Pinpoint the cell where the given text exists, returning its (x, y) midpoint coordinate. 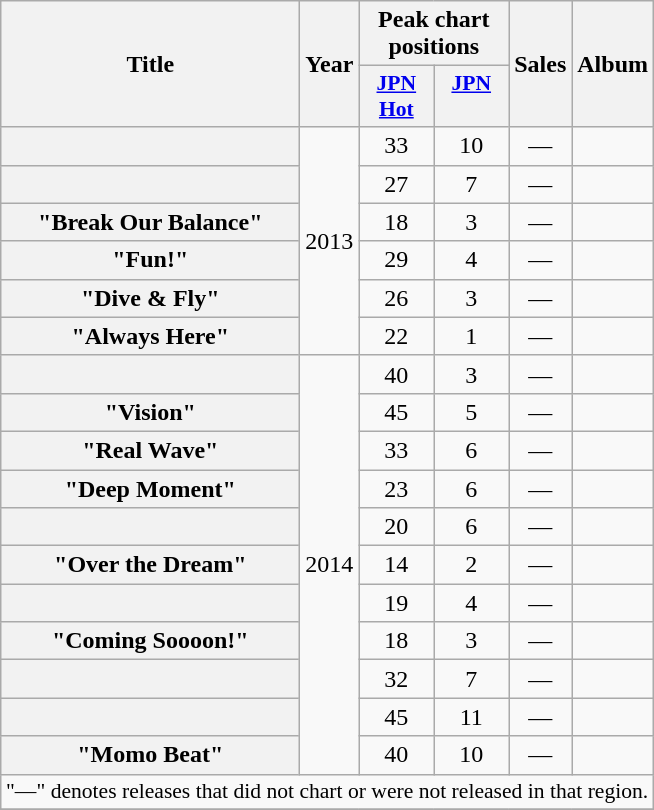
JPN (472, 96)
2013 (330, 241)
"Coming Soooon!" (150, 641)
2 (472, 565)
27 (396, 184)
20 (396, 527)
23 (396, 489)
5 (472, 412)
Sales (540, 64)
"—" denotes releases that did not chart or were not released in that region. (328, 792)
14 (396, 565)
19 (396, 603)
"Always Here" (150, 336)
29 (396, 260)
"Real Wave" (150, 450)
"Over the Dream" (150, 565)
"Dive & Fly" (150, 298)
"Vision" (150, 412)
"Break Our Balance" (150, 222)
2014 (330, 564)
JPNHot (396, 96)
Peak chart positions (434, 34)
1 (472, 336)
"Momo Beat" (150, 755)
26 (396, 298)
11 (472, 717)
Album (613, 64)
"Deep Moment" (150, 489)
Year (330, 64)
22 (396, 336)
32 (396, 679)
Title (150, 64)
"Fun!" (150, 260)
